From the cell containing the given text, extract its center point as [X, Y] coordinate. 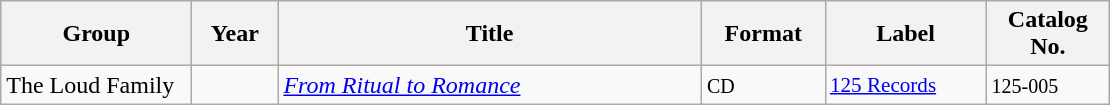
Catalog No. [1048, 34]
The Loud Family [96, 85]
Label [906, 34]
125 Records [906, 85]
Title [490, 34]
Year [235, 34]
Format [763, 34]
Group [96, 34]
CD [763, 85]
From Ritual to Romance [490, 85]
125-005 [1048, 85]
